Return the [x, y] coordinate for the center point of the cell that contains the specified text.  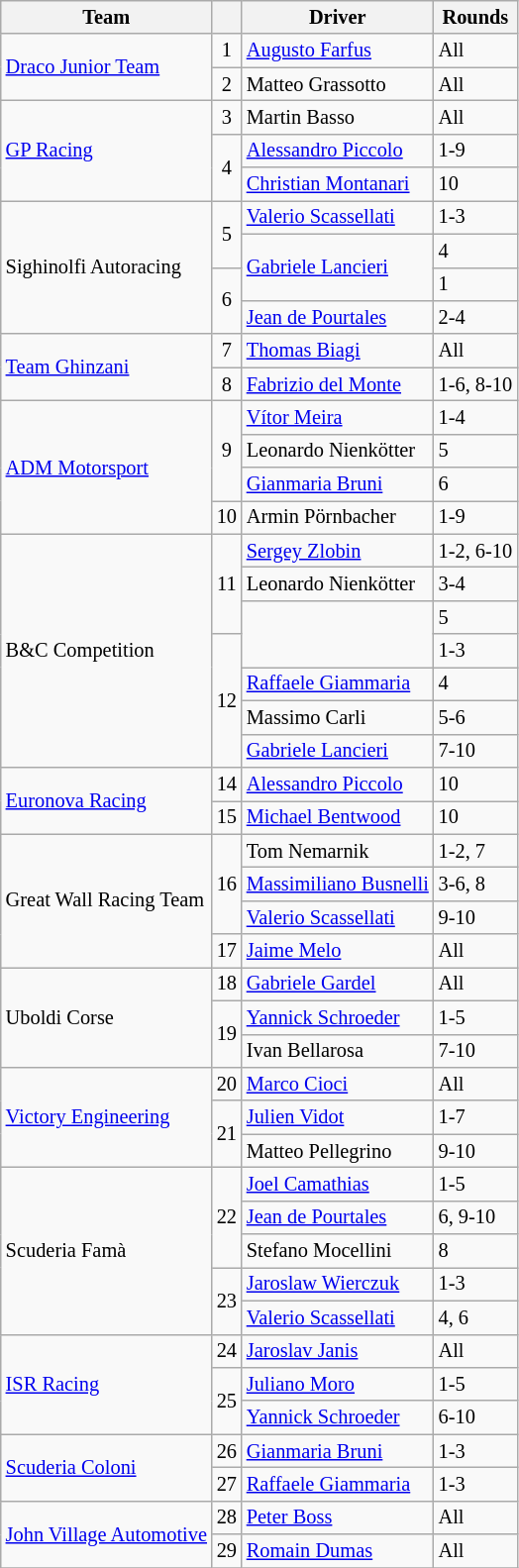
7 [227, 351]
B&C Competition [107, 651]
Jaime Melo [338, 951]
25 [227, 1401]
Rounds [475, 17]
Uboldi Corse [107, 1016]
Driver [338, 17]
Stefano Mocellini [338, 1251]
18 [227, 984]
Ivan Bellarosa [338, 1051]
24 [227, 1351]
1-2, 6-10 [475, 551]
11 [227, 584]
Christian Montanari [338, 184]
12 [227, 701]
14 [227, 784]
Martin Basso [338, 117]
3 [227, 117]
1-2, 7 [475, 851]
Scuderia Famà [107, 1250]
Sergey Zlobin [338, 551]
Vítor Meira [338, 417]
Fabrizio del Monte [338, 384]
Romain Dumas [338, 1551]
Massimo Carli [338, 717]
26 [227, 1451]
Armin Pörnbacher [338, 517]
Massimiliano Busnelli [338, 884]
3-6, 8 [475, 884]
GP Racing [107, 151]
ISR Racing [107, 1385]
9 [227, 450]
17 [227, 951]
Gabriele Gardel [338, 984]
Great Wall Racing Team [107, 901]
Juliano Moro [338, 1384]
19 [227, 1034]
Draco Junior Team [107, 67]
Julien Vidot [338, 1117]
Jaroslav Janis [338, 1351]
4, 6 [475, 1317]
2-4 [475, 317]
1-7 [475, 1117]
Matteo Pellegrino [338, 1151]
Sighinolfi Autoracing [107, 267]
Marco Cioci [338, 1084]
Team [107, 17]
22 [227, 1216]
3-4 [475, 583]
16 [227, 884]
6, 9-10 [475, 1217]
Augusto Farfus [338, 51]
Michael Bentwood [338, 817]
29 [227, 1551]
Peter Boss [338, 1517]
6-10 [475, 1417]
21 [227, 1133]
Scuderia Coloni [107, 1468]
1-4 [475, 417]
Victory Engineering [107, 1117]
23 [227, 1300]
20 [227, 1084]
Joel Camathias [338, 1184]
1-6, 8-10 [475, 384]
Thomas Biagi [338, 351]
27 [227, 1484]
Matteo Grassotto [338, 84]
5-6 [475, 717]
2 [227, 84]
Tom Nemarnik [338, 851]
Jaroslaw Wierczuk [338, 1284]
Euronova Racing [107, 800]
15 [227, 817]
28 [227, 1517]
ADM Motorsport [107, 468]
Team Ghinzani [107, 366]
John Village Automotive [107, 1533]
